Locate the cell with the specified text and output its (x, y) center coordinate. 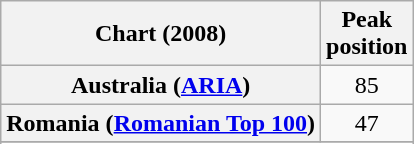
85 (367, 85)
Peakposition (367, 34)
Chart (2008) (161, 34)
Australia (ARIA) (161, 85)
47 (367, 123)
Romania (Romanian Top 100) (161, 123)
